Detect which cell encompasses the target text, then output its [x, y] center coordinate. 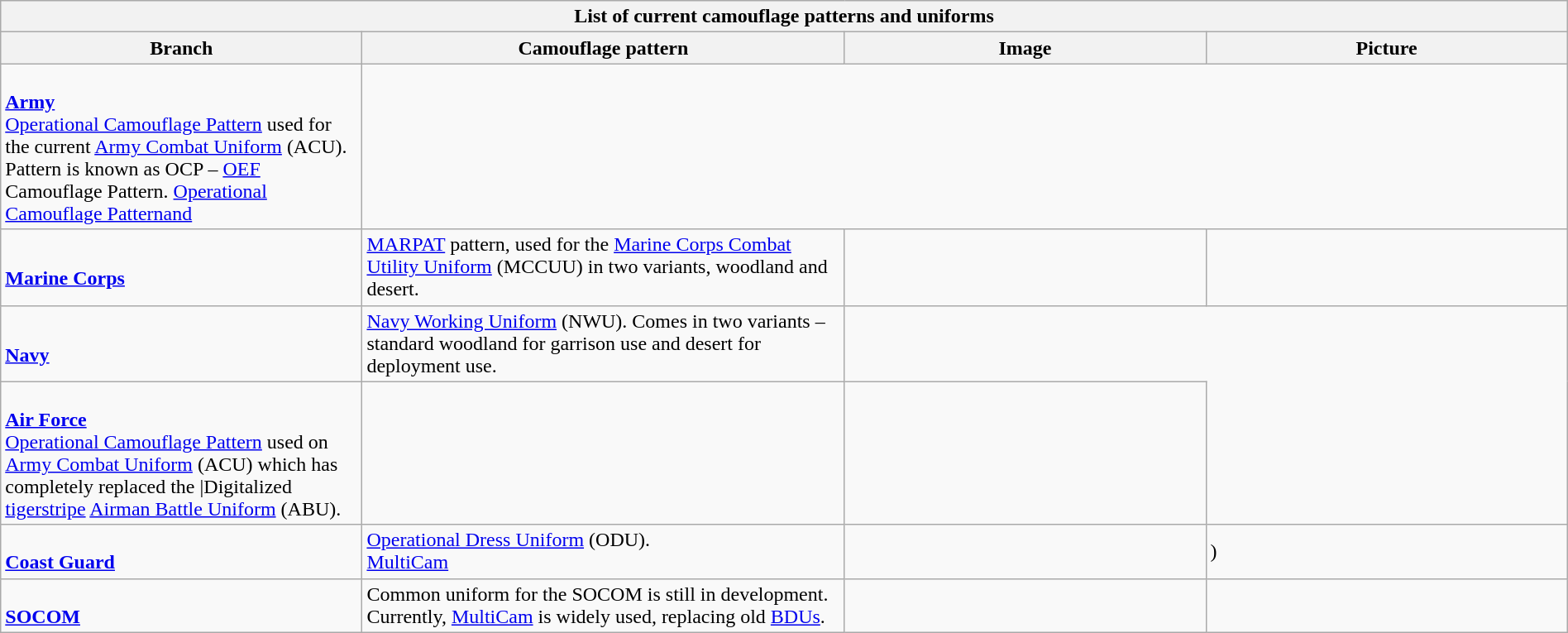
Marine Corps [182, 267]
Operational Dress Uniform (ODU).MultiCam [604, 551]
) [1386, 551]
Branch [182, 48]
Coast Guard [182, 551]
Camouflage pattern [604, 48]
Common uniform for the SOCOM is still in development. Currently, MultiCam is widely used, replacing old BDUs. [604, 606]
Image [1025, 48]
List of current camouflage patterns and uniforms [784, 17]
Navy [182, 343]
SOCOM [182, 606]
MARPAT pattern, used for the Marine Corps Combat Utility Uniform (MCCUU) in two variants, woodland and desert. [604, 267]
Navy Working Uniform (NWU). Comes in two variants – standard woodland for garrison use and desert for deployment use. [604, 343]
Picture [1386, 48]
